Return the (X, Y) coordinate for the center point of the cell that contains the specified text.  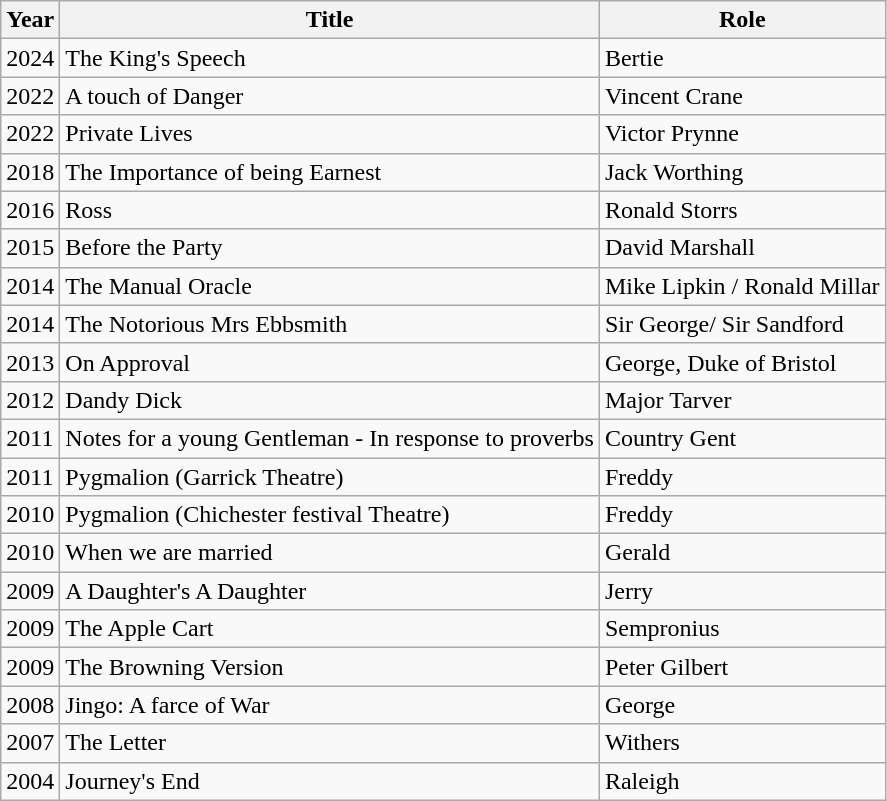
2013 (30, 362)
Before the Party (330, 248)
Year (30, 20)
When we are married (330, 553)
Ross (330, 210)
2007 (30, 743)
Raleigh (742, 781)
George (742, 705)
Country Gent (742, 438)
Ronald Storrs (742, 210)
The Manual Oracle (330, 286)
The Notorious Mrs Ebbsmith (330, 324)
On Approval (330, 362)
2012 (30, 400)
Peter Gilbert (742, 667)
Sempronius (742, 629)
2015 (30, 248)
Jack Worthing (742, 172)
Victor Prynne (742, 134)
Jingo: A farce of War (330, 705)
Dandy Dick (330, 400)
A Daughter's A Daughter (330, 591)
Pygmalion (Garrick Theatre) (330, 477)
Major Tarver (742, 400)
Withers (742, 743)
Notes for a young Gentleman - In response to proverbs (330, 438)
2024 (30, 58)
2018 (30, 172)
Bertie (742, 58)
George, Duke of Bristol (742, 362)
Role (742, 20)
A touch of Danger (330, 96)
Title (330, 20)
The Letter (330, 743)
2008 (30, 705)
The Apple Cart (330, 629)
David Marshall (742, 248)
Gerald (742, 553)
Sir George/ Sir Sandford (742, 324)
Vincent Crane (742, 96)
Pygmalion (Chichester festival Theatre) (330, 515)
The Importance of being Earnest (330, 172)
Mike Lipkin / Ronald Millar (742, 286)
Jerry (742, 591)
Journey's End (330, 781)
2004 (30, 781)
Private Lives (330, 134)
The King's Speech (330, 58)
The Browning Version (330, 667)
2016 (30, 210)
